Detect which cell encompasses the target text, then output its (x, y) center coordinate. 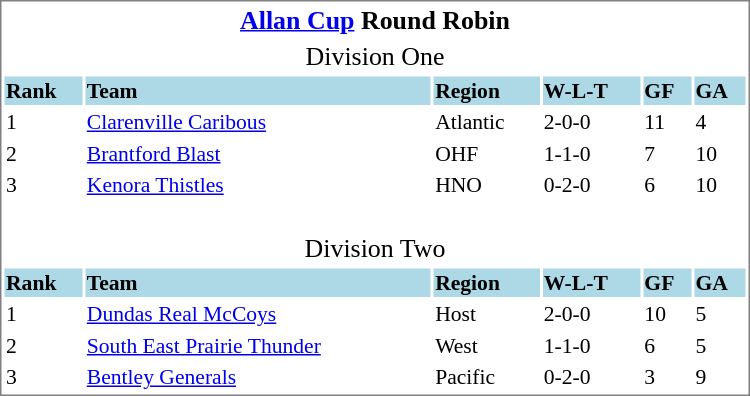
Division Two (374, 234)
Allan Cup Round Robin (374, 20)
South East Prairie Thunder (258, 346)
Kenora Thistles (258, 185)
Dundas Real McCoys (258, 314)
Atlantic (487, 122)
4 (720, 122)
HNO (487, 185)
Division One (374, 56)
Brantford Blast (258, 154)
9 (720, 377)
11 (667, 122)
Host (487, 314)
7 (667, 154)
Bentley Generals (258, 377)
Clarenville Caribous (258, 122)
West (487, 346)
OHF (487, 154)
Pacific (487, 377)
